From the cell containing the given text, extract its center point as [x, y] coordinate. 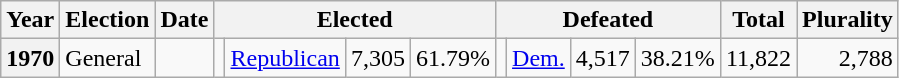
11,822 [758, 58]
General [108, 58]
7,305 [378, 58]
Year [30, 20]
Date [184, 20]
4,517 [602, 58]
1970 [30, 58]
Republican [285, 58]
Defeated [608, 20]
Elected [355, 20]
61.79% [452, 58]
Total [758, 20]
Plurality [848, 20]
Dem. [539, 58]
Election [108, 20]
38.21% [678, 58]
2,788 [848, 58]
